Locate the cell with the specified text and output its (X, Y) center coordinate. 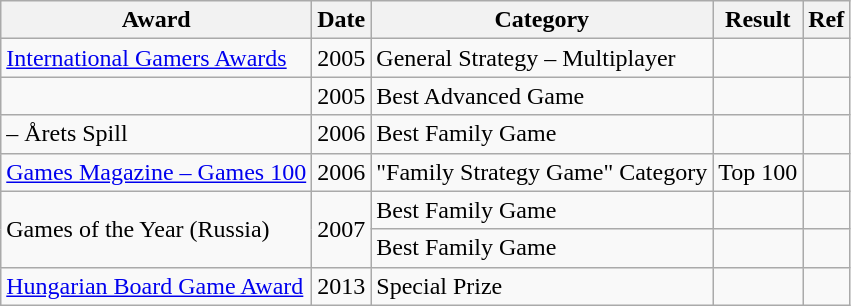
Hungarian Board Game Award (156, 286)
Result (758, 20)
Games of the Year (Russia) (156, 229)
2013 (342, 286)
International Gamers Awards (156, 58)
– Årets Spill (156, 134)
General Strategy – Multiplayer (542, 58)
Award (156, 20)
Special Prize (542, 286)
"Family Strategy Game" Category (542, 172)
Top 100 (758, 172)
Category (542, 20)
Best Advanced Game (542, 96)
2007 (342, 229)
Games Magazine – Games 100 (156, 172)
Date (342, 20)
Ref (826, 20)
